Pinpoint the cell where the given text exists, returning its [X, Y] midpoint coordinate. 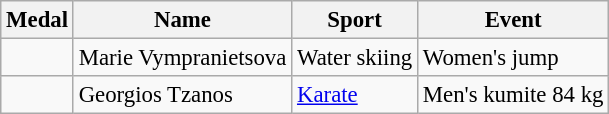
Name [182, 20]
Karate [355, 95]
Marie Vympranietsova [182, 58]
Georgios Tzanos [182, 95]
Men's kumite 84 kg [512, 95]
Water skiing [355, 58]
Sport [355, 20]
Event [512, 20]
Women's jump [512, 58]
Medal [38, 20]
